Extract the (x, y) coordinate from the center of the cell holding the provided text.  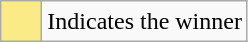
Indicates the winner (145, 22)
